Identify which cell holds the provided text, then report its [x, y] central coordinate. 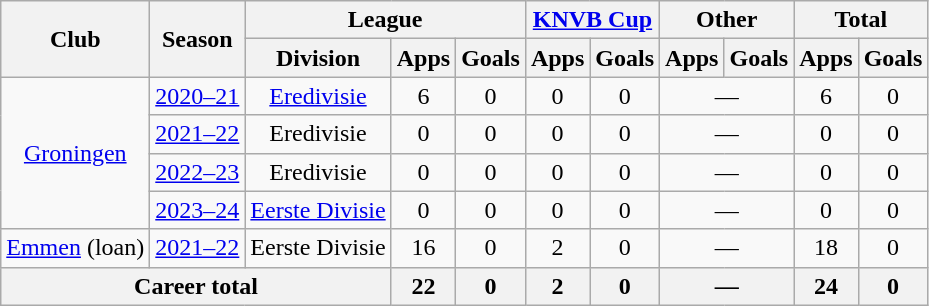
2022–23 [198, 172]
Division [318, 58]
Other [727, 20]
2023–24 [198, 210]
Career total [196, 286]
Total [861, 20]
22 [423, 286]
KNVB Cup [592, 20]
24 [826, 286]
Emmen (loan) [76, 248]
16 [423, 248]
League [386, 20]
18 [826, 248]
Club [76, 39]
Groningen [76, 153]
2020–21 [198, 96]
Season [198, 39]
